Output the [X, Y] coordinate of the center of the cell containing the given text.  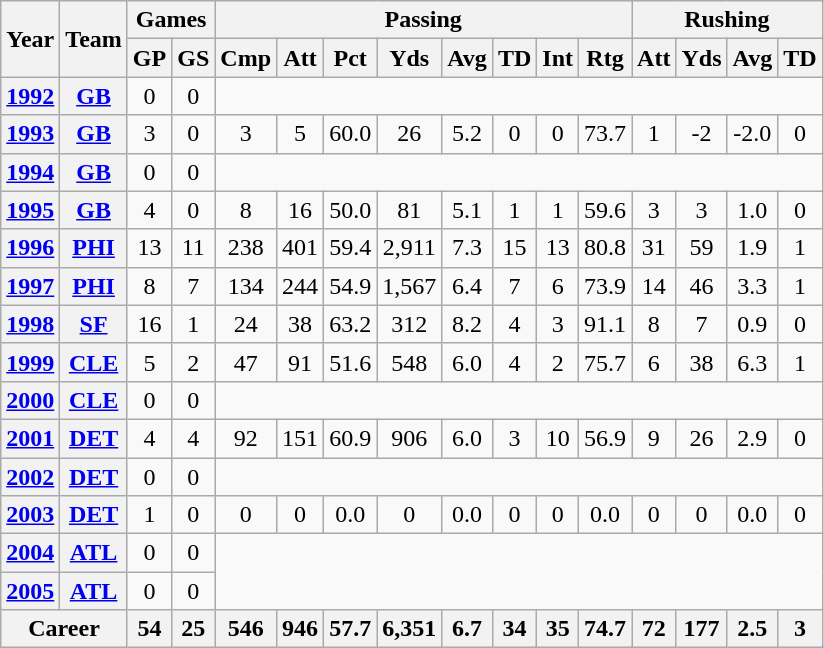
Games [170, 20]
1993 [30, 134]
1998 [30, 324]
24 [246, 324]
1.9 [752, 248]
2005 [30, 591]
50.0 [350, 210]
54.9 [350, 286]
9 [654, 438]
Team [94, 39]
91 [300, 362]
57.7 [350, 629]
54 [149, 629]
60.0 [350, 134]
1.0 [752, 210]
25 [194, 629]
5.1 [468, 210]
1994 [30, 172]
14 [654, 286]
60.9 [350, 438]
46 [702, 286]
1997 [30, 286]
59.6 [606, 210]
8.2 [468, 324]
177 [702, 629]
11 [194, 248]
238 [246, 248]
56.9 [606, 438]
134 [246, 286]
31 [654, 248]
151 [300, 438]
51.6 [350, 362]
1,567 [410, 286]
75.7 [606, 362]
Cmp [246, 58]
2003 [30, 515]
6.7 [468, 629]
Rtg [606, 58]
548 [410, 362]
63.2 [350, 324]
92 [246, 438]
72 [654, 629]
3.3 [752, 286]
2,911 [410, 248]
73.7 [606, 134]
Career [64, 629]
946 [300, 629]
34 [514, 629]
7.3 [468, 248]
244 [300, 286]
73.9 [606, 286]
6.3 [752, 362]
2000 [30, 400]
1995 [30, 210]
-2 [702, 134]
80.8 [606, 248]
2002 [30, 477]
312 [410, 324]
1996 [30, 248]
59 [702, 248]
6,351 [410, 629]
74.7 [606, 629]
10 [558, 438]
Pct [350, 58]
Passing [424, 20]
2001 [30, 438]
1992 [30, 96]
-2.0 [752, 134]
Int [558, 58]
2.9 [752, 438]
Year [30, 39]
59.4 [350, 248]
SF [94, 324]
906 [410, 438]
GP [149, 58]
546 [246, 629]
2.5 [752, 629]
0.9 [752, 324]
81 [410, 210]
5.2 [468, 134]
1999 [30, 362]
15 [514, 248]
GS [194, 58]
2004 [30, 553]
91.1 [606, 324]
35 [558, 629]
6.4 [468, 286]
401 [300, 248]
Rushing [728, 20]
47 [246, 362]
